Provide the (X, Y) coordinate of the cell's center where the given text is located.  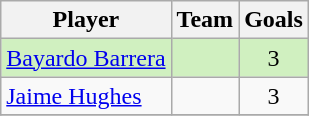
Bayardo Barrera (86, 58)
Player (86, 20)
Team (205, 20)
Goals (274, 20)
Jaime Hughes (86, 96)
